Output the [x, y] coordinate of the center of the cell containing the given text.  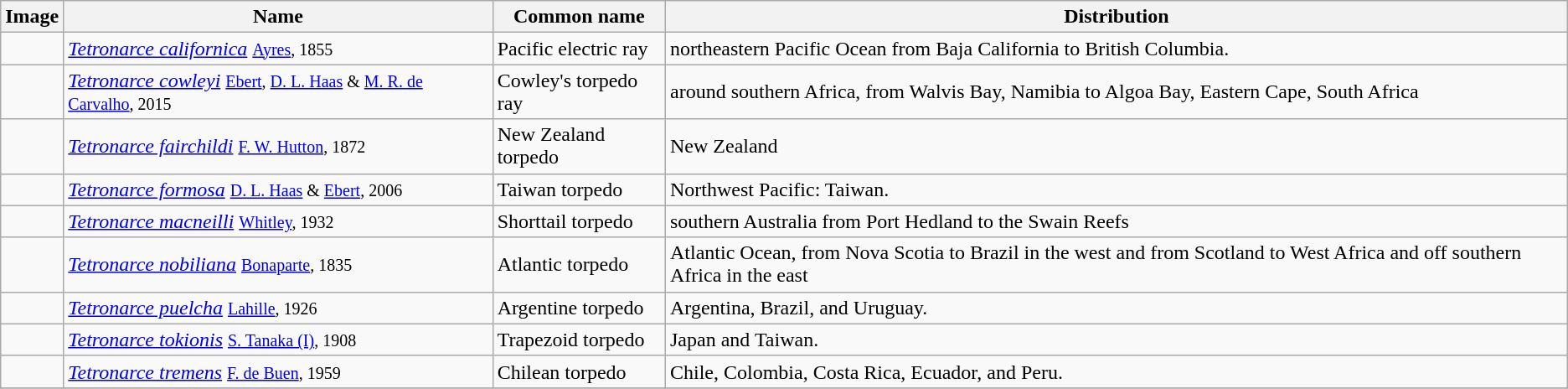
New Zealand torpedo [579, 146]
Tetronarce puelcha Lahille, 1926 [278, 308]
Tetronarce fairchildi F. W. Hutton, 1872 [278, 146]
Chile, Colombia, Costa Rica, Ecuador, and Peru. [1116, 371]
Tetronarce macneilli Whitley, 1932 [278, 221]
Tetronarce nobiliana Bonaparte, 1835 [278, 265]
Tetronarce tokionis S. Tanaka (I), 1908 [278, 340]
Chilean torpedo [579, 371]
Name [278, 17]
Tetronarce formosa D. L. Haas & Ebert, 2006 [278, 189]
New Zealand [1116, 146]
Atlantic Ocean, from Nova Scotia to Brazil in the west and from Scotland to West Africa and off southern Africa in the east [1116, 265]
Distribution [1116, 17]
northeastern Pacific Ocean from Baja California to British Columbia. [1116, 49]
Atlantic torpedo [579, 265]
Argentina, Brazil, and Uruguay. [1116, 308]
Shorttail torpedo [579, 221]
Japan and Taiwan. [1116, 340]
Common name [579, 17]
Taiwan torpedo [579, 189]
Tetronarce cowleyi Ebert, D. L. Haas & M. R. de Carvalho, 2015 [278, 92]
southern Australia from Port Hedland to the Swain Reefs [1116, 221]
Argentine torpedo [579, 308]
Cowley's torpedo ray [579, 92]
Image [32, 17]
Tetronarce tremens F. de Buen, 1959 [278, 371]
Pacific electric ray [579, 49]
Trapezoid torpedo [579, 340]
around southern Africa, from Walvis Bay, Namibia to Algoa Bay, Eastern Cape, South Africa [1116, 92]
Northwest Pacific: Taiwan. [1116, 189]
Tetronarce californica Ayres, 1855 [278, 49]
